Locate the cell with the specified text and output its [X, Y] center coordinate. 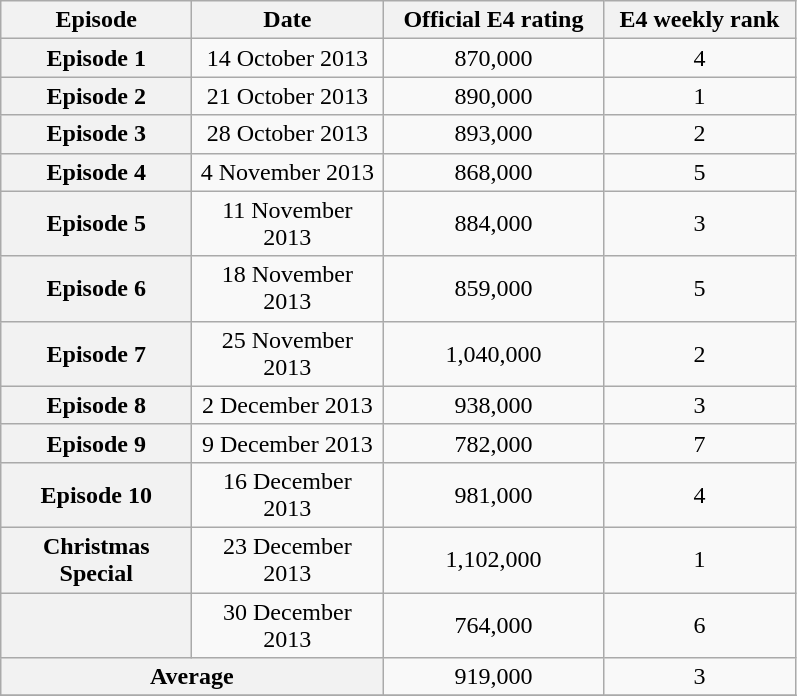
Episode 6 [96, 288]
Episode [96, 20]
Episode 2 [96, 96]
938,000 [494, 405]
11 November 2013 [288, 224]
884,000 [494, 224]
23 December 2013 [288, 560]
Average [192, 677]
1,102,000 [494, 560]
1,040,000 [494, 354]
28 October 2013 [288, 134]
Episode 9 [96, 443]
893,000 [494, 134]
981,000 [494, 494]
Date [288, 20]
6 [700, 624]
4 November 2013 [288, 172]
30 December 2013 [288, 624]
868,000 [494, 172]
Episode 10 [96, 494]
9 December 2013 [288, 443]
Episode 3 [96, 134]
Episode 8 [96, 405]
E4 weekly rank [700, 20]
Episode 1 [96, 58]
21 October 2013 [288, 96]
890,000 [494, 96]
870,000 [494, 58]
18 November 2013 [288, 288]
Christmas Special [96, 560]
764,000 [494, 624]
7 [700, 443]
919,000 [494, 677]
782,000 [494, 443]
Episode 5 [96, 224]
14 October 2013 [288, 58]
Episode 4 [96, 172]
Official E4 rating [494, 20]
25 November 2013 [288, 354]
Episode 7 [96, 354]
16 December 2013 [288, 494]
2 December 2013 [288, 405]
859,000 [494, 288]
